Return (x, y) of the center of cell containing provided text 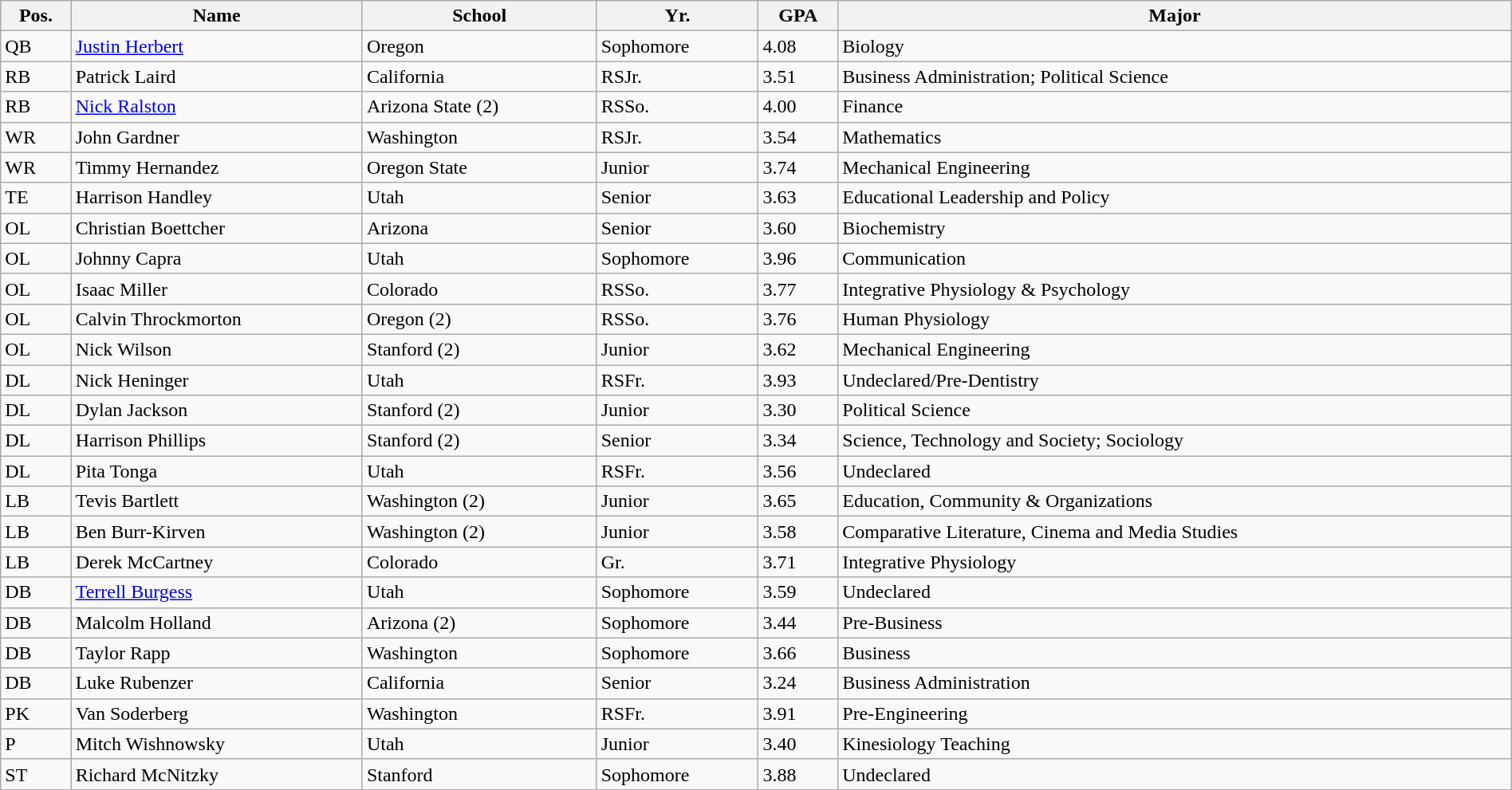
Integrative Physiology (1175, 562)
Ben Burr-Kirven (217, 532)
Biology (1175, 46)
3.74 (798, 167)
Pos. (36, 16)
Nick Wilson (217, 349)
3.91 (798, 713)
Pita Tonga (217, 471)
Derek McCartney (217, 562)
3.44 (798, 623)
Human Physiology (1175, 319)
TE (36, 198)
3.59 (798, 592)
3.40 (798, 744)
Harrison Phillips (217, 441)
Arizona (2) (479, 623)
Oregon (2) (479, 319)
GPA (798, 16)
P (36, 744)
Undeclared/Pre-Dentistry (1175, 380)
Comparative Literature, Cinema and Media Studies (1175, 532)
Stanford (479, 774)
3.63 (798, 198)
Mitch Wishnowsky (217, 744)
Isaac Miller (217, 289)
3.93 (798, 380)
Arizona State (2) (479, 107)
Justin Herbert (217, 46)
Van Soderberg (217, 713)
3.96 (798, 258)
3.56 (798, 471)
3.34 (798, 441)
Richard McNitzky (217, 774)
3.71 (798, 562)
Biochemistry (1175, 228)
3.51 (798, 77)
4.00 (798, 107)
3.60 (798, 228)
John Gardner (217, 137)
Major (1175, 16)
3.88 (798, 774)
Business Administration; Political Science (1175, 77)
Business Administration (1175, 683)
Oregon (479, 46)
Finance (1175, 107)
Tevis Bartlett (217, 501)
Name (217, 16)
Patrick Laird (217, 77)
Malcolm Holland (217, 623)
Oregon State (479, 167)
Science, Technology and Society; Sociology (1175, 441)
3.76 (798, 319)
ST (36, 774)
Calvin Throckmorton (217, 319)
Nick Heninger (217, 380)
Harrison Handley (217, 198)
Mathematics (1175, 137)
3.65 (798, 501)
Nick Ralston (217, 107)
Luke Rubenzer (217, 683)
Communication (1175, 258)
3.58 (798, 532)
Pre-Engineering (1175, 713)
3.77 (798, 289)
Pre-Business (1175, 623)
Integrative Physiology & Psychology (1175, 289)
Educational Leadership and Policy (1175, 198)
Gr. (678, 562)
3.54 (798, 137)
Political Science (1175, 411)
3.30 (798, 411)
4.08 (798, 46)
Kinesiology Teaching (1175, 744)
Timmy Hernandez (217, 167)
School (479, 16)
3.62 (798, 349)
3.66 (798, 653)
Taylor Rapp (217, 653)
Terrell Burgess (217, 592)
3.24 (798, 683)
Yr. (678, 16)
PK (36, 713)
Johnny Capra (217, 258)
Arizona (479, 228)
QB (36, 46)
Christian Boettcher (217, 228)
Education, Community & Organizations (1175, 501)
Dylan Jackson (217, 411)
Business (1175, 653)
